Identify which cell holds the provided text, then report its [x, y] central coordinate. 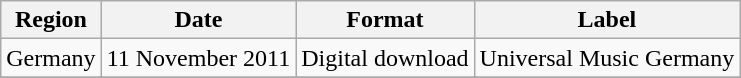
Digital download [385, 58]
Germany [51, 58]
11 November 2011 [198, 58]
Date [198, 20]
Label [607, 20]
Format [385, 20]
Universal Music Germany [607, 58]
Region [51, 20]
